Determine the (X, Y) coordinate at the center of the cell enclosing the given text.  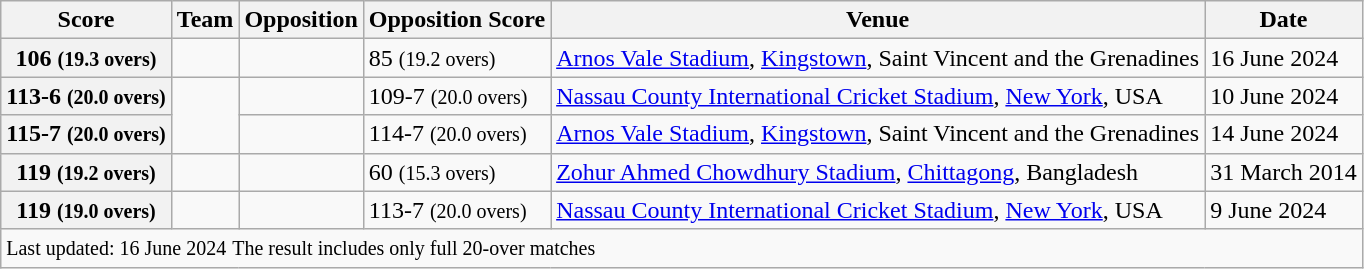
31 March 2014 (1284, 172)
Opposition (301, 20)
106 (19.3 overs) (86, 58)
Zohur Ahmed Chowdhury Stadium, Chittagong, Bangladesh (878, 172)
Team (205, 20)
109-7 (20.0 overs) (456, 96)
Date (1284, 20)
119 (19.0 overs) (86, 210)
Opposition Score (456, 20)
115-7 (20.0 overs) (86, 134)
119 (19.2 overs) (86, 172)
60 (15.3 overs) (456, 172)
Venue (878, 20)
113-6 (20.0 overs) (86, 96)
Score (86, 20)
16 June 2024 (1284, 58)
85 (19.2 overs) (456, 58)
114-7 (20.0 overs) (456, 134)
10 June 2024 (1284, 96)
113-7 (20.0 overs) (456, 210)
9 June 2024 (1284, 210)
14 June 2024 (1284, 134)
Last updated: 16 June 2024 The result includes only full 20-over matches (682, 248)
